Provide the (x, y) coordinate of the cell's center where the given text is located.  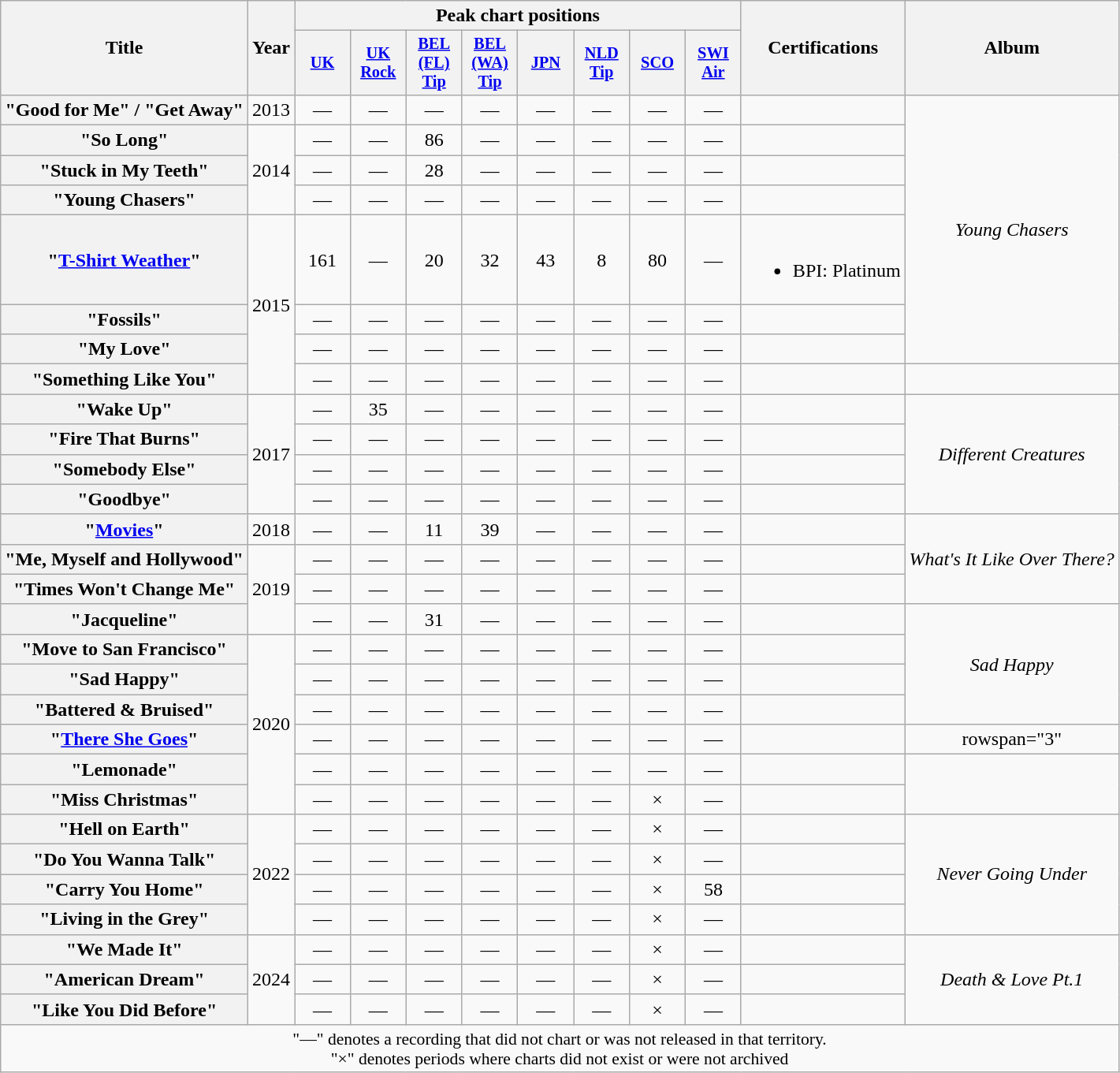
2024 (271, 979)
161 (323, 260)
"Miss Christmas" (125, 799)
"Good for Me" / "Get Away" (125, 110)
"There She Goes" (125, 740)
"Living in the Grey" (125, 919)
28 (433, 170)
Different Creatures (1012, 454)
"Me, Myself and Hollywood" (125, 559)
"Hell on Earth" (125, 829)
"—" denotes a recording that did not chart or was not released in that territory."×" denotes periods where charts did not exist or were not archived (560, 1049)
31 (433, 619)
"Goodbye" (125, 499)
UK (323, 63)
Peak chart positions (519, 16)
"Sad Happy" (125, 680)
"Wake Up" (125, 409)
"Stuck in My Teeth" (125, 170)
Title (125, 48)
SCO (657, 63)
"Lemonade" (125, 769)
BPI: Platinum (823, 260)
"T-Shirt Weather" (125, 260)
Certifications (823, 48)
UKRock (378, 63)
39 (490, 529)
86 (433, 140)
Sad Happy (1012, 664)
"Fossils" (125, 319)
"American Dream" (125, 979)
Never Going Under (1012, 874)
SWIAir (713, 63)
2017 (271, 454)
"We Made It" (125, 949)
"Battered & Bruised" (125, 710)
Young Chasers (1012, 229)
"Jacqueline" (125, 619)
2018 (271, 529)
32 (490, 260)
Death & Love Pt.1 (1012, 979)
"My Love" (125, 349)
"So Long" (125, 140)
"Times Won't Change Me" (125, 589)
"Movies" (125, 529)
"Carry You Home" (125, 889)
35 (378, 409)
2015 (271, 304)
8 (602, 260)
BEL (FL)Tip (433, 63)
2019 (271, 589)
BEL (WA)Tip (490, 63)
43 (545, 260)
11 (433, 529)
2014 (271, 170)
"Move to San Francisco" (125, 649)
2020 (271, 724)
"Somebody Else" (125, 469)
"Fire That Burns" (125, 439)
Year (271, 48)
"Young Chasers" (125, 200)
20 (433, 260)
2013 (271, 110)
"Do You Wanna Talk" (125, 859)
rowspan="3" (1012, 740)
"Something Like You" (125, 379)
58 (713, 889)
NLDTip (602, 63)
Album (1012, 48)
What's It Like Over There? (1012, 559)
80 (657, 260)
JPN (545, 63)
"Like You Did Before" (125, 1009)
2022 (271, 874)
